Provide the [x, y] coordinate of the cell's center where the given text is located.  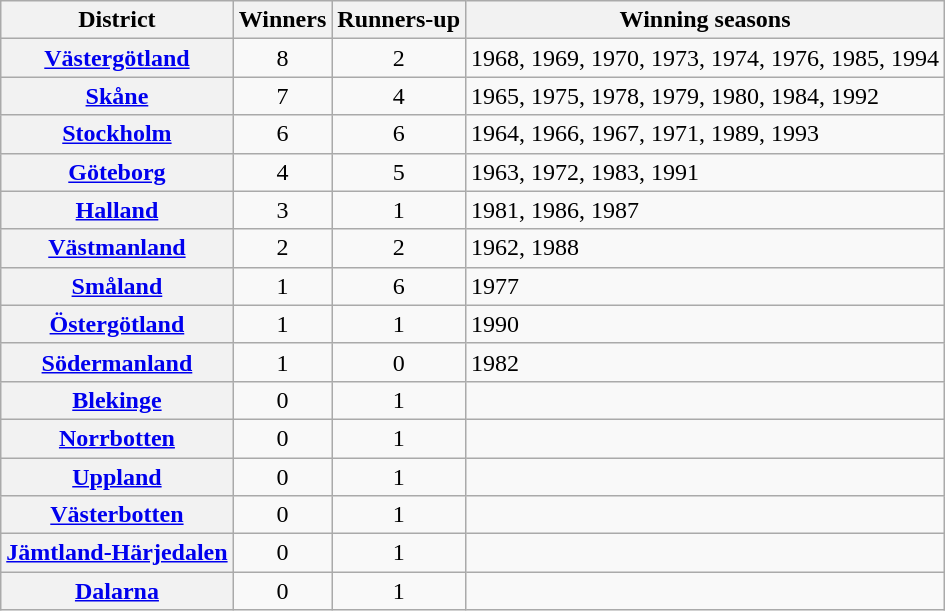
Stockholm [117, 134]
Halland [117, 210]
3 [282, 210]
Södermanland [117, 362]
7 [282, 96]
1977 [706, 286]
1982 [706, 362]
Norrbotten [117, 438]
5 [399, 172]
Runners-up [399, 20]
8 [282, 58]
1990 [706, 324]
Östergötland [117, 324]
Småland [117, 286]
Blekinge [117, 400]
Västergötland [117, 58]
Dalarna [117, 591]
Skåne [117, 96]
Västerbotten [117, 515]
Winners [282, 20]
1968, 1969, 1970, 1973, 1974, 1976, 1985, 1994 [706, 58]
1963, 1972, 1983, 1991 [706, 172]
1964, 1966, 1967, 1971, 1989, 1993 [706, 134]
1962, 1988 [706, 248]
1981, 1986, 1987 [706, 210]
Göteborg [117, 172]
Jämtland-Härjedalen [117, 553]
Uppland [117, 477]
1965, 1975, 1978, 1979, 1980, 1984, 1992 [706, 96]
Winning seasons [706, 20]
District [117, 20]
Västmanland [117, 248]
